Identify which cell holds the provided text, then report its (X, Y) central coordinate. 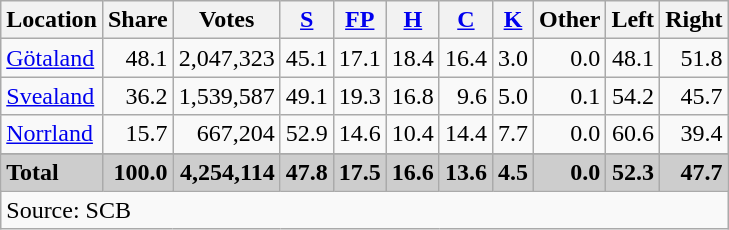
17.5 (360, 172)
C (466, 20)
Right (694, 20)
47.8 (306, 172)
0.1 (570, 96)
19.3 (360, 96)
17.1 (360, 58)
15.7 (138, 134)
Svealand (52, 96)
54.2 (633, 96)
100.0 (138, 172)
Source: SCB (364, 210)
47.7 (694, 172)
Norrland (52, 134)
4.5 (512, 172)
13.6 (466, 172)
Votes (226, 20)
Götaland (52, 58)
52.3 (633, 172)
18.4 (412, 58)
14.4 (466, 134)
Other (570, 20)
Left (633, 20)
51.8 (694, 58)
16.4 (466, 58)
667,204 (226, 134)
Share (138, 20)
45.7 (694, 96)
52.9 (306, 134)
1,539,587 (226, 96)
K (512, 20)
4,254,114 (226, 172)
7.7 (512, 134)
10.4 (412, 134)
36.2 (138, 96)
60.6 (633, 134)
FP (360, 20)
9.6 (466, 96)
49.1 (306, 96)
45.1 (306, 58)
Total (52, 172)
16.6 (412, 172)
2,047,323 (226, 58)
S (306, 20)
5.0 (512, 96)
3.0 (512, 58)
39.4 (694, 134)
Location (52, 20)
16.8 (412, 96)
H (412, 20)
14.6 (360, 134)
